Detect which cell encompasses the target text, then output its [x, y] center coordinate. 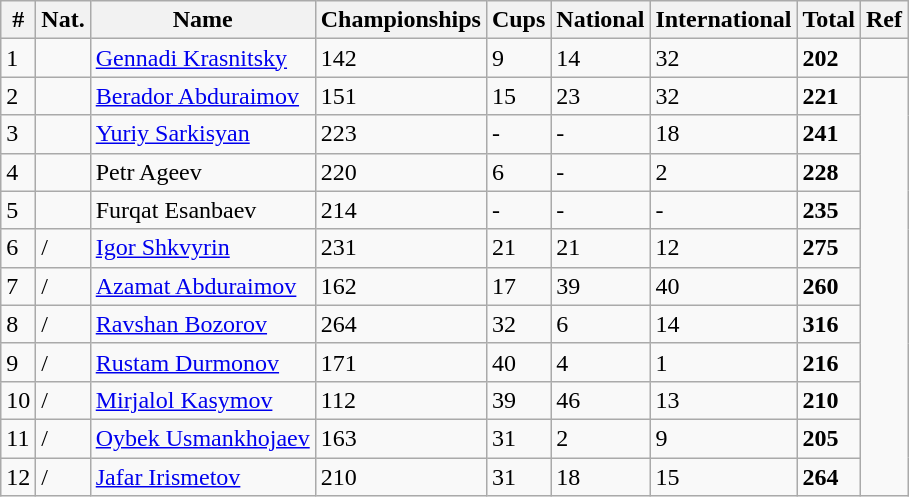
Gennadi Krasnitsky [202, 58]
17 [518, 286]
228 [829, 172]
163 [400, 438]
7 [18, 286]
214 [400, 210]
Berador Abduraimov [202, 96]
241 [829, 134]
216 [829, 362]
231 [400, 248]
46 [600, 400]
142 [400, 58]
International [724, 20]
Total [829, 20]
Petr Ageev [202, 172]
Nat. [63, 20]
205 [829, 438]
Cups [518, 20]
151 [400, 96]
5 [18, 210]
Mirjalol Kasymov [202, 400]
316 [829, 324]
275 [829, 248]
Rustam Durmonov [202, 362]
Igor Shkvyrin [202, 248]
3 [18, 134]
221 [829, 96]
223 [400, 134]
Name [202, 20]
11 [18, 438]
23 [600, 96]
162 [400, 286]
Jafar Irismetov [202, 477]
260 [829, 286]
171 [400, 362]
Ravshan Bozorov [202, 324]
220 [400, 172]
13 [724, 400]
8 [18, 324]
235 [829, 210]
112 [400, 400]
National [600, 20]
Oybek Usmankhojaev [202, 438]
Furqat Esanbaev [202, 210]
# [18, 20]
10 [18, 400]
202 [829, 58]
Ref [884, 20]
Championships [400, 20]
Yuriy Sarkisyan [202, 134]
Azamat Abduraimov [202, 286]
